Pinpoint the cell where the given text exists, returning its [X, Y] midpoint coordinate. 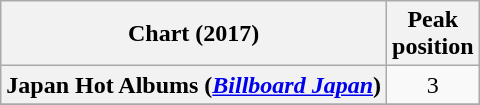
Japan Hot Albums (Billboard Japan) [194, 85]
Chart (2017) [194, 34]
Peakposition [433, 34]
3 [433, 85]
